Extract the (x, y) coordinate from the center of the cell holding the provided text.  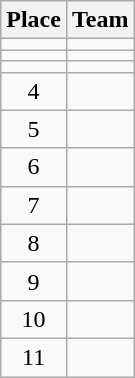
7 (34, 205)
10 (34, 319)
9 (34, 281)
Place (34, 20)
8 (34, 243)
5 (34, 129)
6 (34, 167)
Team (100, 20)
11 (34, 357)
4 (34, 91)
